Search for the cell housing the specified text and yield its (X, Y) center coordinate. 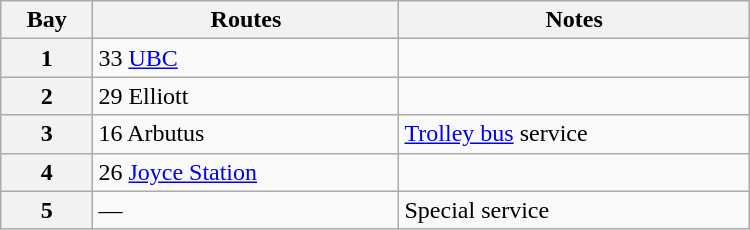
33 UBC (246, 58)
Notes (574, 20)
26 Joyce Station (246, 172)
Special service (574, 210)
2 (47, 96)
4 (47, 172)
Trolley bus service (574, 134)
1 (47, 58)
— (246, 210)
5 (47, 210)
Bay (47, 20)
3 (47, 134)
29 Elliott (246, 96)
Routes (246, 20)
16 Arbutus (246, 134)
